Extract the (X, Y) coordinate from the center of the cell holding the provided text.  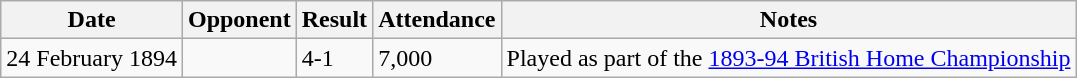
Attendance (437, 20)
Result (334, 20)
24 February 1894 (92, 58)
Played as part of the 1893-94 British Home Championship (788, 58)
Date (92, 20)
Opponent (239, 20)
Notes (788, 20)
4-1 (334, 58)
7,000 (437, 58)
